Find where the given text appears and provide that cell's center as [x, y] coordinate. 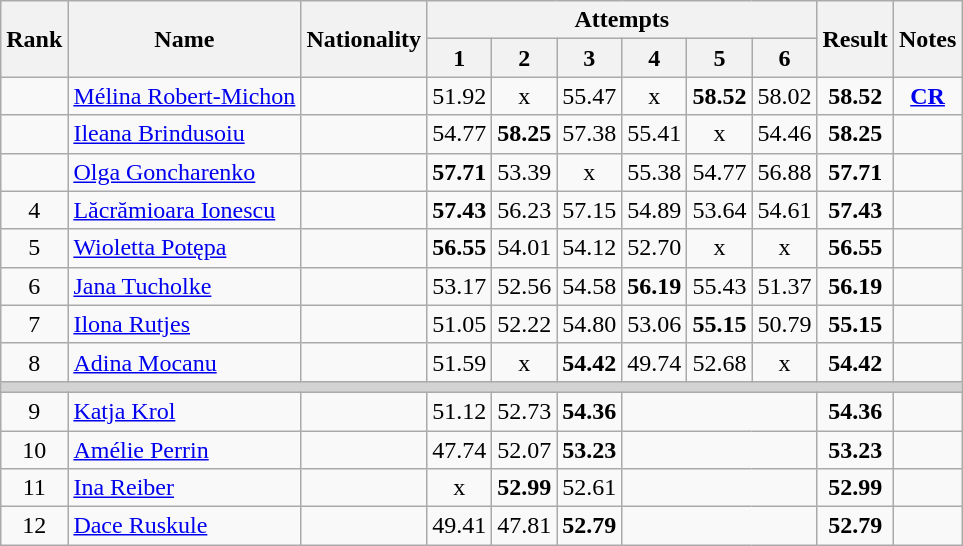
Ina Reiber [184, 488]
53.06 [654, 324]
10 [34, 449]
Olga Goncharenko [184, 172]
51.37 [784, 286]
Wioletta Potępa [184, 248]
54.12 [590, 248]
58.02 [784, 96]
52.22 [524, 324]
54.46 [784, 134]
54.80 [590, 324]
Rank [34, 39]
9 [34, 411]
Notes [927, 39]
7 [34, 324]
Amélie Perrin [184, 449]
12 [34, 526]
52.07 [524, 449]
Ileana Brindusoiu [184, 134]
56.88 [784, 172]
51.59 [460, 362]
Ilona Rutjes [184, 324]
Katja Krol [184, 411]
52.68 [720, 362]
47.81 [524, 526]
52.70 [654, 248]
52.56 [524, 286]
2 [524, 58]
49.41 [460, 526]
53.64 [720, 210]
Name [184, 39]
Lăcrămioara Ionescu [184, 210]
51.92 [460, 96]
Result [855, 39]
3 [590, 58]
51.12 [460, 411]
56.23 [524, 210]
CR [927, 96]
50.79 [784, 324]
Adina Mocanu [184, 362]
53.39 [524, 172]
11 [34, 488]
57.38 [590, 134]
55.47 [590, 96]
52.73 [524, 411]
Mélina Robert-Michon [184, 96]
54.01 [524, 248]
Attempts [622, 20]
1 [460, 58]
57.15 [590, 210]
55.43 [720, 286]
51.05 [460, 324]
Dace Ruskule [184, 526]
54.89 [654, 210]
55.38 [654, 172]
52.61 [590, 488]
55.41 [654, 134]
53.17 [460, 286]
8 [34, 362]
Jana Tucholke [184, 286]
49.74 [654, 362]
54.58 [590, 286]
54.61 [784, 210]
Nationality [364, 39]
47.74 [460, 449]
